Pinpoint the cell where the given text exists, returning its [X, Y] midpoint coordinate. 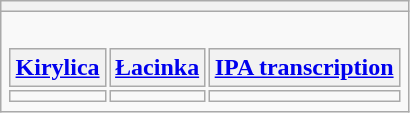
Łacinka [158, 67]
Kirylica [58, 67]
Kirylica Łacinka IPA transcription [205, 62]
IPA transcription [304, 67]
